Search for the cell housing the specified text and yield its (x, y) center coordinate. 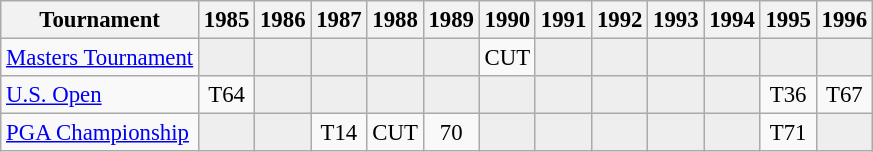
1988 (395, 20)
Masters Tournament (100, 58)
1989 (451, 20)
T36 (788, 95)
1994 (732, 20)
70 (451, 133)
T67 (844, 95)
T14 (339, 133)
1986 (283, 20)
1996 (844, 20)
U.S. Open (100, 95)
1990 (507, 20)
1991 (563, 20)
PGA Championship (100, 133)
Tournament (100, 20)
T64 (227, 95)
1987 (339, 20)
1993 (676, 20)
1995 (788, 20)
1992 (620, 20)
T71 (788, 133)
1985 (227, 20)
